Output the (x, y) coordinate of the center of the cell containing the given text.  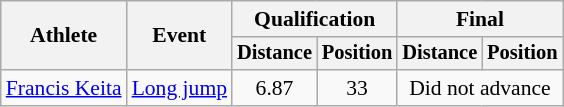
Event (180, 36)
Francis Keita (64, 88)
Athlete (64, 36)
Final (480, 19)
33 (357, 88)
Did not advance (480, 88)
6.87 (274, 88)
Long jump (180, 88)
Qualification (314, 19)
